Pinpoint the cell where the given text exists, returning its (x, y) midpoint coordinate. 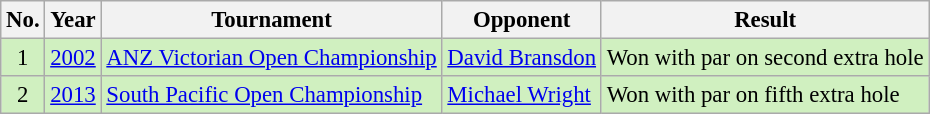
2002 (73, 58)
No. (23, 20)
2013 (73, 95)
Michael Wright (522, 95)
Won with par on second extra hole (765, 58)
Year (73, 20)
2 (23, 95)
Opponent (522, 20)
South Pacific Open Championship (272, 95)
David Bransdon (522, 58)
1 (23, 58)
Tournament (272, 20)
Result (765, 20)
ANZ Victorian Open Championship (272, 58)
Won with par on fifth extra hole (765, 95)
